Capture the cell that displays the provided text and extract its (X, Y) central coordinate. 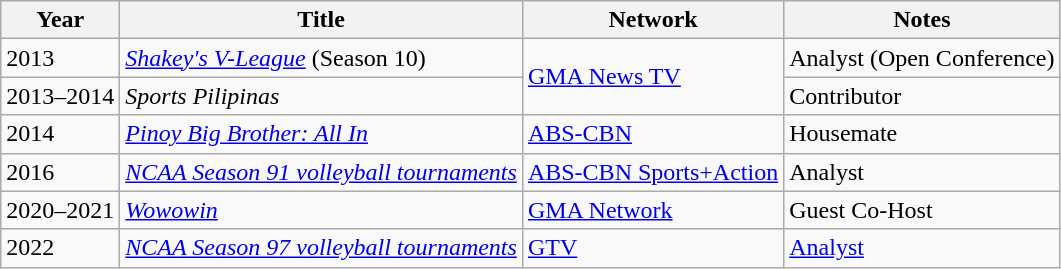
2013 (60, 58)
Wowowin (322, 210)
GMA News TV (652, 77)
Year (60, 20)
2014 (60, 134)
GMA Network (652, 210)
Network (652, 20)
Analyst (Open Conference) (922, 58)
Notes (922, 20)
ABS-CBN (652, 134)
2020–2021 (60, 210)
Shakey's V-League (Season 10) (322, 58)
Contributor (922, 96)
Title (322, 20)
2013–2014 (60, 96)
2022 (60, 248)
NCAA Season 97 volleyball tournaments (322, 248)
Housemate (922, 134)
ABS-CBN Sports+Action (652, 172)
Guest Co-Host (922, 210)
GTV (652, 248)
Sports Pilipinas (322, 96)
NCAA Season 91 volleyball tournaments (322, 172)
2016 (60, 172)
Pinoy Big Brother: All In (322, 134)
